Return (x, y) of the center of cell containing provided text 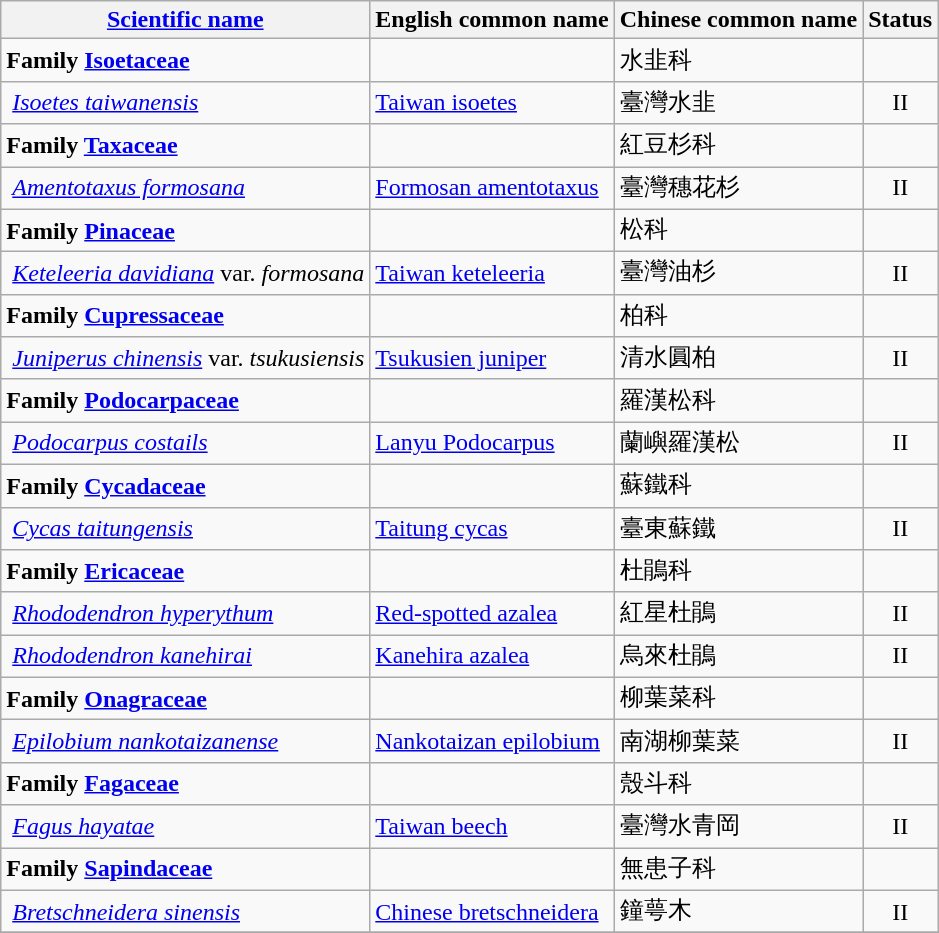
Scientific name (186, 20)
Taiwan isoetes (492, 102)
Amentotaxus formosana (186, 188)
Family Fagaceae (186, 784)
鐘萼木 (738, 912)
Family Pinaceae (186, 230)
Family Cycadaceae (186, 486)
Family Onagraceae (186, 698)
南湖柳葉菜 (738, 742)
臺東蘇鐵 (738, 528)
Family Taxaceae (186, 146)
Family Cupressaceae (186, 316)
Epilobium nankotaizanense (186, 742)
杜鵑科 (738, 572)
Red-spotted azalea (492, 614)
Formosan amentotaxus (492, 188)
Taiwan beech (492, 826)
水韭科 (738, 60)
Status (900, 20)
English common name (492, 20)
Rhododendron hyperythum (186, 614)
羅漢松科 (738, 400)
蘇鐵科 (738, 486)
臺灣水青岡 (738, 826)
Family Isoetaceae (186, 60)
Family Podocarpaceae (186, 400)
紅豆杉科 (738, 146)
Chinese common name (738, 20)
殼斗科 (738, 784)
Keteleeria davidiana var. formosana (186, 274)
柏科 (738, 316)
臺灣水韭 (738, 102)
Family Ericaceae (186, 572)
Lanyu Podocarpus (492, 444)
Bretschneidera sinensis (186, 912)
Isoetes taiwanensis (186, 102)
Family Sapindaceae (186, 870)
清水圓柏 (738, 358)
Taitung cycas (492, 528)
松科 (738, 230)
Rhododendron kanehirai (186, 656)
臺灣油杉 (738, 274)
Nankotaizan epilobium (492, 742)
烏來杜鵑 (738, 656)
Fagus hayatae (186, 826)
Tsukusien juniper (492, 358)
臺灣穗花杉 (738, 188)
Taiwan keteleeria (492, 274)
蘭嶼羅漢松 (738, 444)
柳葉菜科 (738, 698)
紅星杜鵑 (738, 614)
Kanehira azalea (492, 656)
無患子科 (738, 870)
Podocarpus costails (186, 444)
Cycas taitungensis (186, 528)
Chinese bretschneidera (492, 912)
Juniperus chinensis var. tsukusiensis (186, 358)
